Determine the [X, Y] coordinate at the center of the cell enclosing the given text.  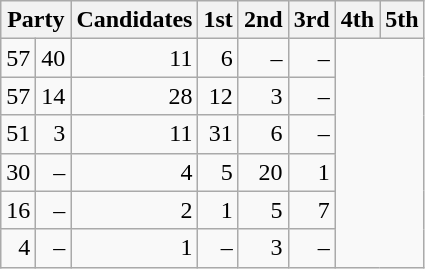
7 [312, 210]
4th [357, 20]
5th [402, 20]
16 [18, 210]
28 [134, 96]
51 [18, 134]
2nd [263, 20]
1st [218, 20]
12 [218, 96]
14 [54, 96]
Party [36, 20]
Candidates [134, 20]
20 [263, 172]
3rd [312, 20]
40 [54, 58]
31 [218, 134]
30 [18, 172]
2 [134, 210]
